Output the [X, Y] coordinate of the center of the cell containing the given text.  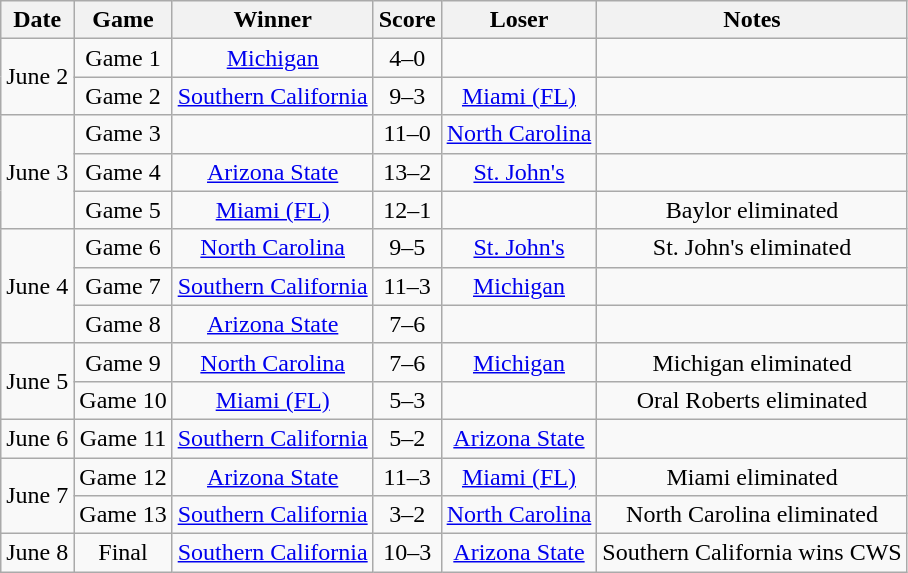
St. John's eliminated [752, 248]
Game 8 [123, 324]
Game 4 [123, 172]
Game [123, 20]
Loser [519, 20]
June 7 [38, 496]
Game 3 [123, 134]
Final [123, 553]
Notes [752, 20]
June 2 [38, 77]
5–3 [407, 400]
Oral Roberts eliminated [752, 400]
Game 5 [123, 210]
9–5 [407, 248]
Game 6 [123, 248]
June 8 [38, 553]
12–1 [407, 210]
Game 11 [123, 438]
Game 10 [123, 400]
3–2 [407, 515]
Game 9 [123, 362]
10–3 [407, 553]
Baylor eliminated [752, 210]
13–2 [407, 172]
Winner [272, 20]
Miami eliminated [752, 477]
June 5 [38, 381]
Game 12 [123, 477]
4–0 [407, 58]
9–3 [407, 96]
Date [38, 20]
Game 2 [123, 96]
Game 7 [123, 286]
Game 13 [123, 515]
11–0 [407, 134]
Michigan eliminated [752, 362]
Southern California wins CWS [752, 553]
5–2 [407, 438]
June 3 [38, 172]
June 4 [38, 286]
North Carolina eliminated [752, 515]
Game 1 [123, 58]
Score [407, 20]
June 6 [38, 438]
